Detect which cell encompasses the target text, then output its (x, y) center coordinate. 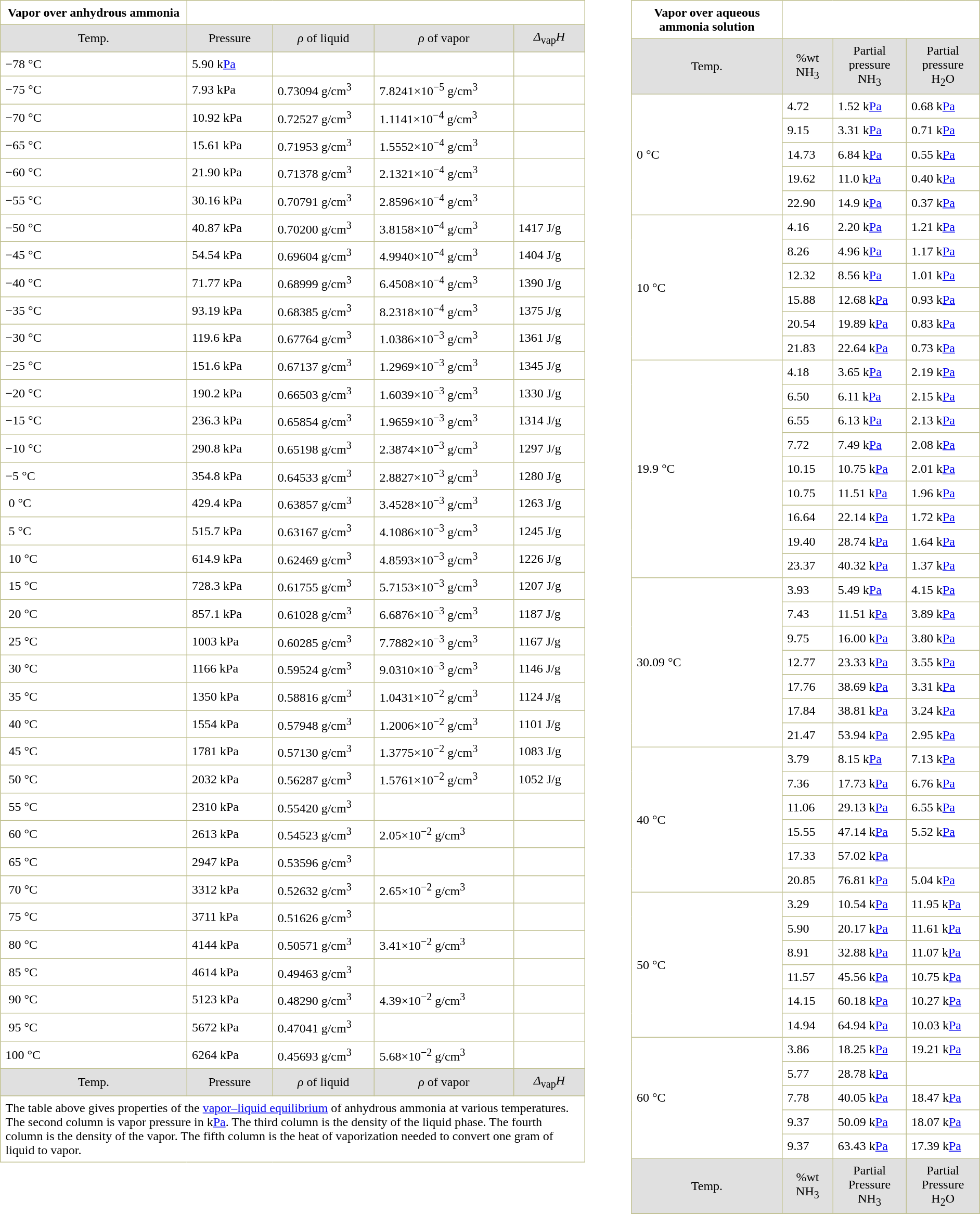
−60 °C (94, 173)
22.64 kPa (870, 348)
100 °C (94, 1055)
0.65854 g/cm3 (324, 420)
−20 °C (94, 393)
17.39 kPa (943, 1146)
18.25 kPa (870, 1050)
5.68×10−2 g/cm3 (444, 1055)
4.1086×10−3 g/cm3 (444, 531)
2032 kPa (230, 779)
1.6039×10−3 g/cm3 (444, 393)
0.58816 g/cm3 (324, 696)
4614 kPa (230, 972)
1.9659×10−3 g/cm3 (444, 420)
2.20 kPa (870, 227)
4.8593×10−3 g/cm3 (444, 559)
5672 kPa (230, 1027)
12.32 (807, 276)
5.52 kPa (943, 832)
4.15 kPa (943, 590)
70 °C (94, 889)
10.54 kPa (870, 905)
1245 J/g (549, 531)
11.07 kPa (943, 953)
10.27 kPa (943, 1001)
0.50571 g/cm3 (324, 945)
4144 kPa (230, 945)
30.16 kPa (230, 200)
20.17 kPa (870, 928)
6.6876×10−3 g/cm3 (444, 614)
0.65198 g/cm3 (324, 448)
1124 J/g (549, 696)
1003 kPa (230, 641)
1.1141×10−4 g/cm3 (444, 118)
0.83 kPa (943, 324)
32.88 kPa (870, 953)
0.63167 g/cm3 (324, 531)
60.18 kPa (870, 1001)
28.74 kPa (870, 541)
11.57 (807, 977)
0.48290 g/cm3 (324, 1000)
18.47 kPa (943, 1098)
3.24 kPa (943, 711)
16.64 (807, 518)
57.02 kPa (870, 856)
0.70200 g/cm3 (324, 228)
0.73094 g/cm3 (324, 91)
1167 J/g (549, 641)
8.26 (807, 251)
14.9 kPa (870, 203)
1207 J/g (549, 586)
3.80 kPa (943, 638)
2613 kPa (230, 834)
429.4 kPa (230, 503)
4.72 (807, 106)
6.55 kPa (943, 808)
7.49 kPa (870, 445)
23.33 kPa (870, 663)
−65 °C (94, 146)
2.08 kPa (943, 445)
14.94 (807, 1025)
15.88 (807, 300)
6.4508×10−4 g/cm3 (444, 283)
0.53596 g/cm3 (324, 861)
38.69 kPa (870, 687)
6.13 kPa (870, 421)
0.68999 g/cm3 (324, 283)
2.95 kPa (943, 735)
3.86 (807, 1050)
3.93 (807, 590)
0.69604 g/cm3 (324, 255)
11.06 (807, 808)
0.57948 g/cm3 (324, 724)
1297 J/g (549, 448)
7.78 (807, 1098)
17.33 (807, 856)
−55 °C (94, 200)
151.6 kPa (230, 365)
515.7 kPa (230, 531)
0.63857 g/cm3 (324, 503)
47.14 kPa (870, 832)
21.47 (807, 735)
50.09 kPa (870, 1122)
190.2 kPa (230, 393)
9.0310×10−3 g/cm3 (444, 669)
2947 kPa (230, 861)
29.13 kPa (870, 808)
0.47041 g/cm3 (324, 1027)
1.21 kPa (943, 227)
7.13 kPa (943, 759)
2.05×10−2 g/cm3 (444, 834)
0.66503 g/cm3 (324, 393)
20 °C (94, 614)
0.71953 g/cm3 (324, 146)
22.90 (807, 203)
0.54523 g/cm3 (324, 834)
7.7882×10−3 g/cm3 (444, 641)
7.93 kPa (230, 91)
3.41×10−2 g/cm3 (444, 945)
3.65 kPa (870, 372)
1146 J/g (549, 669)
30 °C (94, 669)
71.77 kPa (230, 283)
3.29 (807, 905)
21.90 kPa (230, 173)
9.15 (807, 131)
15 °C (94, 586)
63.43 kPa (870, 1146)
38.81 kPa (870, 711)
35 °C (94, 696)
6.55 (807, 421)
0.67137 g/cm3 (324, 365)
10.75 (807, 493)
14.73 (807, 154)
1.2969×10−3 g/cm3 (444, 365)
1554 kPa (230, 724)
1781 kPa (230, 751)
5.90 (807, 928)
236.3 kPa (230, 420)
−5 °C (94, 475)
0.68385 g/cm3 (324, 310)
45.56 kPa (870, 977)
3.8158×10−4 g/cm3 (444, 228)
55 °C (94, 806)
54.54 kPa (230, 255)
2.1321×10−4 g/cm3 (444, 173)
354.8 kPa (230, 475)
8.91 (807, 953)
9.75 (807, 638)
93.19 kPa (230, 310)
4.18 (807, 372)
6.11 kPa (870, 396)
8.15 kPa (870, 759)
19.40 (807, 541)
19.89 kPa (870, 324)
7.72 (807, 445)
5.04 kPa (943, 880)
1345 J/g (549, 365)
0.55420 g/cm3 (324, 806)
2.3874×10−3 g/cm3 (444, 448)
0.52632 g/cm3 (324, 889)
1361 J/g (549, 338)
30.09 °C (707, 663)
14.15 (807, 1001)
2.8596×10−4 g/cm3 (444, 200)
95 °C (94, 1027)
0.57130 g/cm3 (324, 751)
12.68 kPa (870, 300)
5.7153×10−3 g/cm3 (444, 586)
0.70791 g/cm3 (324, 200)
0.64533 g/cm3 (324, 475)
0.40 kPa (943, 179)
8.56 kPa (870, 276)
−45 °C (94, 255)
80 °C (94, 945)
7.43 (807, 614)
1.01 kPa (943, 276)
0.71 kPa (943, 131)
6264 kPa (230, 1055)
119.6 kPa (230, 338)
7.36 (807, 783)
1375 J/g (549, 310)
Partial pressureH2O (943, 67)
12.77 (807, 663)
0.49463 g/cm3 (324, 972)
2.8827×10−3 g/cm3 (444, 475)
1101 J/g (549, 724)
1.5761×10−2 g/cm3 (444, 779)
1.52 kPa (870, 106)
3.55 kPa (943, 663)
1280 J/g (549, 475)
16.00 kPa (870, 638)
1083 J/g (549, 751)
−10 °C (94, 448)
2.19 kPa (943, 372)
2.65×10−2 g/cm3 (444, 889)
0.61028 g/cm3 (324, 614)
1.3775×10−2 g/cm3 (444, 751)
5123 kPa (230, 1000)
19.62 (807, 179)
290.8 kPa (230, 448)
0.55 kPa (943, 154)
20.85 (807, 880)
0.68 kPa (943, 106)
3.4528×10−3 g/cm3 (444, 503)
Vapor over anhydrous ammonia (94, 12)
Partial PressureNH3 (870, 1186)
−50 °C (94, 228)
90 °C (94, 1000)
0.73 kPa (943, 348)
0.72527 g/cm3 (324, 118)
15.55 (807, 832)
857.1 kPa (230, 614)
1.96 kPa (943, 493)
Partial pressureNH3 (870, 67)
1187 J/g (549, 614)
−15 °C (94, 420)
76.81 kPa (870, 880)
2.01 kPa (943, 469)
5.77 (807, 1074)
Partial PressureH2O (943, 1186)
1166 kPa (230, 669)
2310 kPa (230, 806)
0.60285 g/cm3 (324, 641)
28.78 kPa (870, 1074)
728.3 kPa (230, 586)
3711 kPa (230, 916)
−40 °C (94, 283)
53.94 kPa (870, 735)
5.90 kPa (230, 64)
0.37 kPa (943, 203)
1390 J/g (549, 283)
10.92 kPa (230, 118)
1.2006×10−2 g/cm3 (444, 724)
1.72 kPa (943, 518)
6.84 kPa (870, 154)
21.83 (807, 348)
85 °C (94, 972)
11.95 kPa (943, 905)
25 °C (94, 641)
1.0386×10−3 g/cm3 (444, 338)
15.61 kPa (230, 146)
5 °C (94, 531)
0.56287 g/cm3 (324, 779)
0.67764 g/cm3 (324, 338)
1330 J/g (549, 393)
1350 kPa (230, 696)
1.5552×10−4 g/cm3 (444, 146)
1.37 kPa (943, 566)
3.79 (807, 759)
65 °C (94, 861)
1.0431×10−2 g/cm3 (444, 696)
−35 °C (94, 310)
20.54 (807, 324)
17.76 (807, 687)
−30 °C (94, 338)
11.61 kPa (943, 928)
4.9940×10−4 g/cm3 (444, 255)
45 °C (94, 751)
−70 °C (94, 118)
7.8241×10−5 g/cm3 (444, 91)
40.32 kPa (870, 566)
1226 J/g (549, 559)
8.2318×10−4 g/cm3 (444, 310)
614.9 kPa (230, 559)
11.0 kPa (870, 179)
1052 J/g (549, 779)
0.71378 g/cm3 (324, 173)
4.16 (807, 227)
6.76 kPa (943, 783)
0.59524 g/cm3 (324, 669)
10.15 (807, 469)
2.13 kPa (943, 421)
1404 J/g (549, 255)
0.51626 g/cm3 (324, 916)
40.87 kPa (230, 228)
75 °C (94, 916)
1.17 kPa (943, 251)
3312 kPa (230, 889)
19.9 °C (707, 469)
5.49 kPa (870, 590)
1263 J/g (549, 503)
−75 °C (94, 91)
22.14 kPa (870, 518)
10.03 kPa (943, 1025)
4.39×10−2 g/cm3 (444, 1000)
0.62469 g/cm3 (324, 559)
0.45693 g/cm3 (324, 1055)
0.61755 g/cm3 (324, 586)
18.07 kPa (943, 1122)
4.96 kPa (870, 251)
40.05 kPa (870, 1098)
64.94 kPa (870, 1025)
6.50 (807, 396)
2.15 kPa (943, 396)
19.21 kPa (943, 1050)
17.84 (807, 711)
1.64 kPa (943, 541)
−78 °C (94, 64)
0.93 kPa (943, 300)
1314 J/g (549, 420)
23.37 (807, 566)
−25 °C (94, 365)
3.89 kPa (943, 614)
17.73 kPa (870, 783)
Vapor over aqueous ammonia solution (707, 20)
1417 J/g (549, 228)
